Capture the cell that displays the provided text and extract its (X, Y) central coordinate. 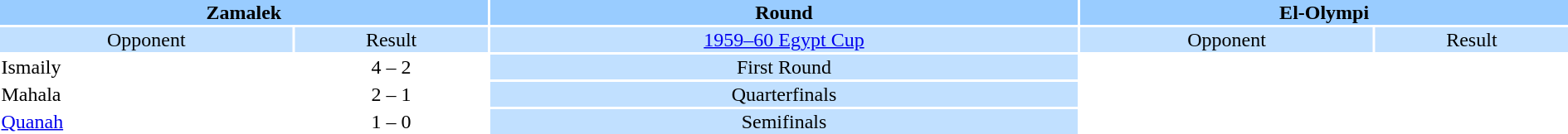
1 – 0 (391, 122)
2 – 1 (391, 94)
Quarterfinals (785, 94)
Zamalek (244, 12)
1959–60 Egypt Cup (785, 40)
Semifinals (785, 122)
First Round (785, 67)
Quanah (146, 122)
Mahala (146, 94)
El-Olympi (1324, 12)
4 – 2 (391, 67)
Round (785, 12)
Ismaily (146, 67)
